Search for the cell housing the specified text and yield its (x, y) center coordinate. 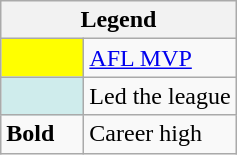
Career high (160, 134)
Led the league (160, 96)
AFL MVP (160, 58)
Bold (42, 134)
Legend (118, 20)
